Capture the cell that displays the provided text and extract its (x, y) central coordinate. 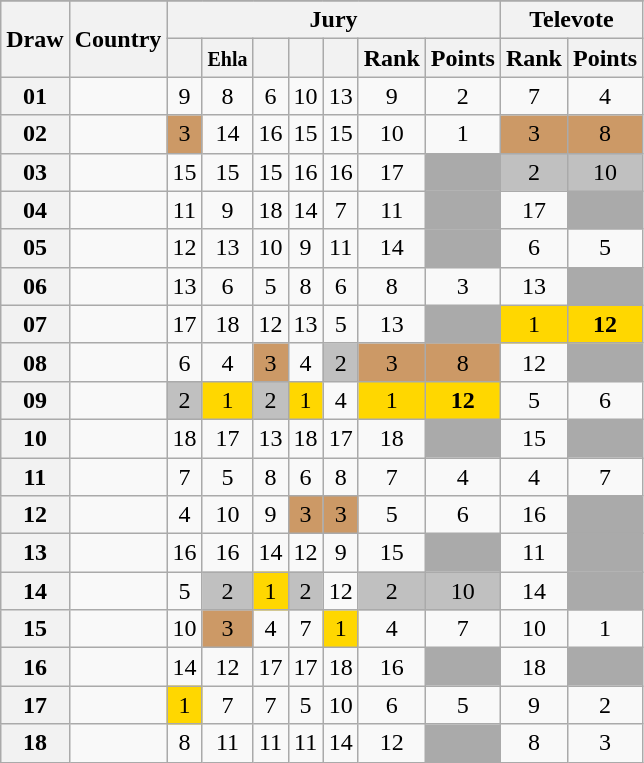
02 (35, 134)
06 (35, 286)
07 (35, 324)
Country (118, 39)
Ehla (228, 58)
09 (35, 400)
08 (35, 362)
Draw (35, 39)
Jury (334, 20)
03 (35, 172)
Televote (571, 20)
05 (35, 248)
04 (35, 210)
01 (35, 96)
